Locate the cell with the specified text and output its (x, y) center coordinate. 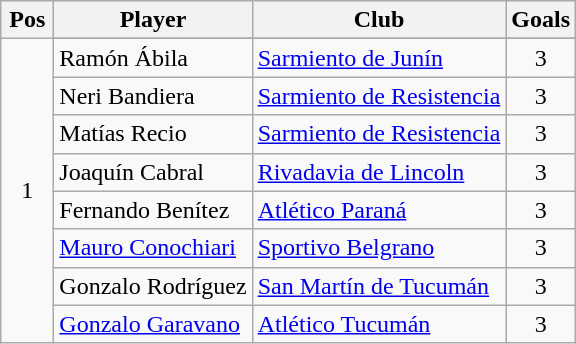
Neri Bandiera (153, 96)
Atlético Tucumán (379, 324)
Atlético Paraná (379, 210)
San Martín de Tucumán (379, 286)
Goals (541, 20)
Joaquín Cabral (153, 172)
Sportivo Belgrano (379, 248)
Player (153, 20)
Club (379, 20)
Fernando Benítez (153, 210)
Gonzalo Rodríguez (153, 286)
Mauro Conochiari (153, 248)
Ramón Ábila (153, 58)
Matías Recio (153, 134)
Pos (28, 20)
Gonzalo Garavano (153, 324)
Sarmiento de Junín (379, 58)
Rivadavia de Lincoln (379, 172)
1 (28, 191)
